Scan for the cell matching the given text and deliver its (x, y) coordinate at center. 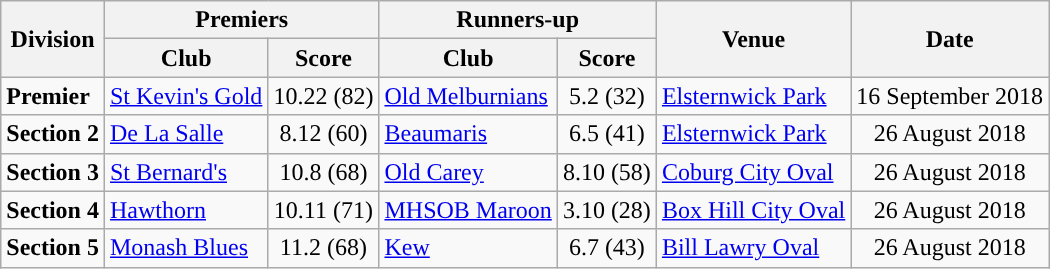
3.10 (28) (606, 210)
Bill Lawry Oval (753, 248)
Section 4 (53, 210)
St Bernard's (186, 172)
Box Hill City Oval (753, 210)
Beaumaris (468, 134)
5.2 (32) (606, 96)
MHSOB Maroon (468, 210)
Monash Blues (186, 248)
10.22 (82) (324, 96)
Coburg City Oval (753, 172)
Section 2 (53, 134)
Kew (468, 248)
11.2 (68) (324, 248)
10.11 (71) (324, 210)
16 September 2018 (950, 96)
Section 3 (53, 172)
10.8 (68) (324, 172)
Old Melburnians (468, 96)
Premiers (241, 20)
6.5 (41) (606, 134)
Date (950, 39)
Premier (53, 96)
Old Carey (468, 172)
8.12 (60) (324, 134)
Hawthorn (186, 210)
St Kevin's Gold (186, 96)
Section 5 (53, 248)
Division (53, 39)
Runners-up (518, 20)
Venue (753, 39)
8.10 (58) (606, 172)
6.7 (43) (606, 248)
De La Salle (186, 134)
